Locate the cell with the specified text and output its [X, Y] center coordinate. 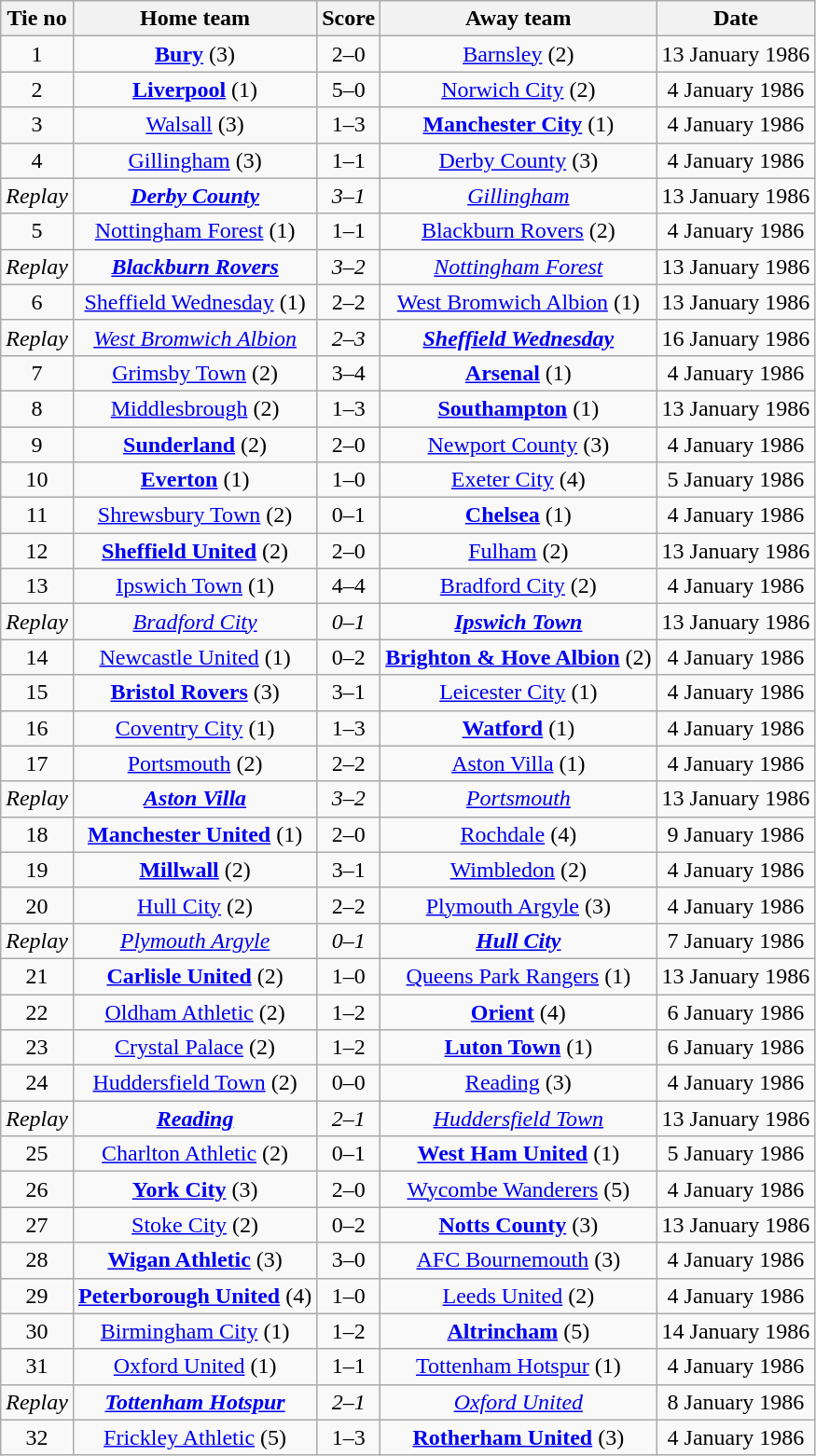
2 [37, 89]
Walsall (3) [194, 125]
7 [37, 373]
Bristol Rovers (3) [194, 693]
Tottenham Hotspur [194, 1402]
Hull City (2) [194, 905]
Derby County [194, 196]
3–0 [349, 1260]
1 [37, 54]
28 [37, 1260]
Portsmouth [519, 799]
32 [37, 1437]
15 [37, 693]
Tottenham Hotspur (1) [519, 1367]
Ipswich Town (1) [194, 586]
Blackburn Rovers [194, 267]
14 [37, 657]
Orient (4) [519, 1011]
Charlton Athletic (2) [194, 1154]
Oxford United (1) [194, 1367]
Ipswich Town [519, 622]
Wigan Athletic (3) [194, 1260]
West Bromwich Albion [194, 337]
24 [37, 1083]
Queens Park Rangers (1) [519, 976]
Liverpool (1) [194, 89]
Everton (1) [194, 480]
5 [37, 231]
Sheffield Wednesday [519, 337]
Frickley Athletic (5) [194, 1437]
Leicester City (1) [519, 693]
Aston Villa (1) [519, 763]
3–4 [349, 373]
Portsmouth (2) [194, 763]
Nottingham Forest [519, 267]
5–0 [349, 89]
Gillingham [519, 196]
22 [37, 1011]
Notts County (3) [519, 1225]
Sheffield Wednesday (1) [194, 302]
Southampton (1) [519, 408]
York City (3) [194, 1189]
Derby County (3) [519, 160]
9 January 1986 [736, 834]
Tie no [37, 19]
Score [349, 19]
20 [37, 905]
Altrincham (5) [519, 1331]
Oxford United [519, 1402]
23 [37, 1048]
10 [37, 480]
16 January 1986 [736, 337]
9 [37, 445]
Coventry City (1) [194, 728]
16 [37, 728]
Reading [194, 1119]
29 [37, 1296]
Blackburn Rovers (2) [519, 231]
Gillingham (3) [194, 160]
Huddersfield Town (2) [194, 1083]
Grimsby Town (2) [194, 373]
Home team [194, 19]
3 [37, 125]
2–3 [349, 337]
8 January 1986 [736, 1402]
Brighton & Hove Albion (2) [519, 657]
Bradford City (2) [519, 586]
26 [37, 1189]
Watford (1) [519, 728]
27 [37, 1225]
4–4 [349, 586]
Sunderland (2) [194, 445]
Newcastle United (1) [194, 657]
Leeds United (2) [519, 1296]
Plymouth Argyle [194, 941]
19 [37, 870]
4 [37, 160]
Plymouth Argyle (3) [519, 905]
Crystal Palace (2) [194, 1048]
Nottingham Forest (1) [194, 231]
13 [37, 586]
Hull City [519, 941]
Barnsley (2) [519, 54]
Manchester City (1) [519, 125]
Aston Villa [194, 799]
Stoke City (2) [194, 1225]
Birmingham City (1) [194, 1331]
Newport County (3) [519, 445]
Bradford City [194, 622]
West Bromwich Albion (1) [519, 302]
Oldham Athletic (2) [194, 1011]
Luton Town (1) [519, 1048]
6 [37, 302]
8 [37, 408]
Sheffield United (2) [194, 551]
7 January 1986 [736, 941]
Peterborough United (4) [194, 1296]
Millwall (2) [194, 870]
Shrewsbury Town (2) [194, 515]
Away team [519, 19]
AFC Bournemouth (3) [519, 1260]
Fulham (2) [519, 551]
West Ham United (1) [519, 1154]
Bury (3) [194, 54]
Exeter City (4) [519, 480]
30 [37, 1331]
Manchester United (1) [194, 834]
Rotherham United (3) [519, 1437]
21 [37, 976]
0–0 [349, 1083]
31 [37, 1367]
Wimbledon (2) [519, 870]
Date [736, 19]
Carlisle United (2) [194, 976]
25 [37, 1154]
Reading (3) [519, 1083]
Huddersfield Town [519, 1119]
14 January 1986 [736, 1331]
Arsenal (1) [519, 373]
Wycombe Wanderers (5) [519, 1189]
Chelsea (1) [519, 515]
12 [37, 551]
Rochdale (4) [519, 834]
18 [37, 834]
17 [37, 763]
Norwich City (2) [519, 89]
Middlesbrough (2) [194, 408]
11 [37, 515]
